Extract the [x, y] coordinate from the center of the cell holding the provided text.  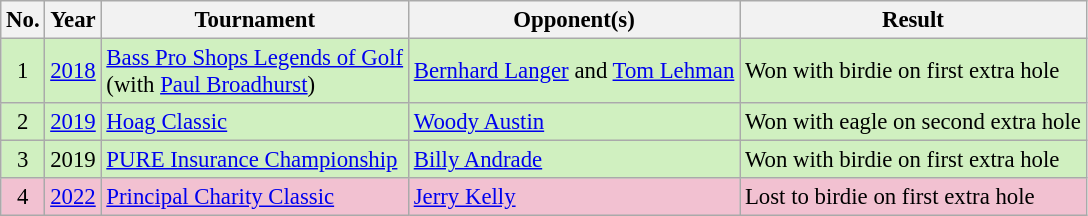
Billy Andrade [574, 160]
4 [23, 197]
Jerry Kelly [574, 197]
Opponent(s) [574, 20]
Hoag Classic [254, 122]
Principal Charity Classic [254, 197]
2022 [73, 197]
PURE Insurance Championship [254, 160]
3 [23, 160]
No. [23, 20]
Tournament [254, 20]
2018 [73, 72]
Woody Austin [574, 122]
Bernhard Langer and Tom Lehman [574, 72]
Bass Pro Shops Legends of Golf(with Paul Broadhurst) [254, 72]
Year [73, 20]
Won with eagle on second extra hole [914, 122]
Result [914, 20]
1 [23, 72]
Lost to birdie on first extra hole [914, 197]
2 [23, 122]
